Provide the [x, y] coordinate of the cell's center where the given text is located.  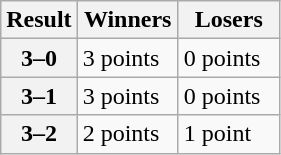
1 point [228, 134]
Losers [228, 20]
Winners [128, 20]
3–1 [39, 96]
Result [39, 20]
3–0 [39, 58]
3–2 [39, 134]
2 points [128, 134]
